From the cell containing the given text, extract its center point as [X, Y] coordinate. 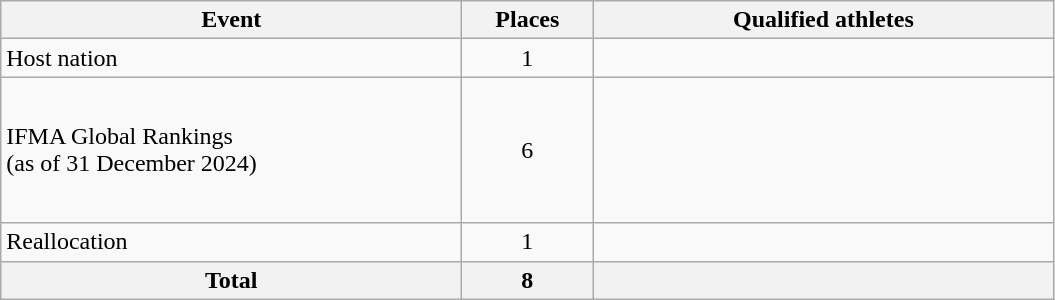
Event [232, 20]
Total [232, 280]
8 [528, 280]
Places [528, 20]
IFMA Global Rankings(as of 31 December 2024) [232, 150]
Host nation [232, 58]
Qualified athletes [824, 20]
Reallocation [232, 242]
6 [528, 150]
